Pinpoint the cell where the given text exists, returning its [X, Y] midpoint coordinate. 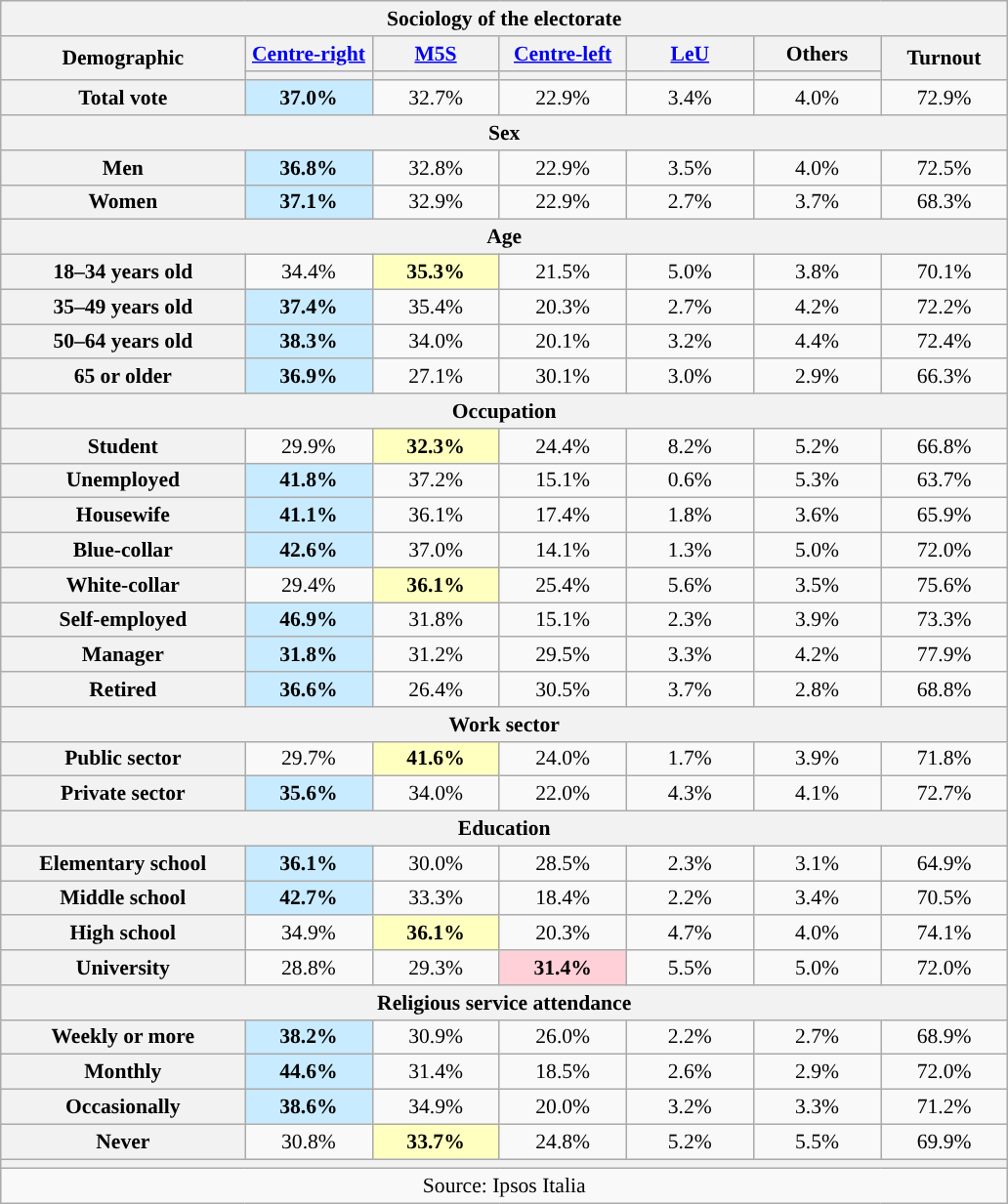
65 or older [123, 377]
Middle school [123, 898]
70.5% [945, 898]
24.0% [563, 759]
36.9% [309, 377]
Source: Ipsos Italia [504, 1186]
Total vote [123, 99]
LeU [690, 54]
Private sector [123, 794]
37.1% [309, 202]
27.1% [436, 377]
Work sector [504, 725]
3.0% [690, 377]
Housewife [123, 516]
29.9% [309, 446]
3.1% [817, 863]
1.7% [690, 759]
Religious service attendance [504, 1003]
36.6% [309, 689]
24.4% [563, 446]
68.9% [945, 1037]
24.8% [563, 1142]
72.7% [945, 794]
Centre-right [309, 54]
14.1% [563, 551]
65.9% [945, 516]
75.6% [945, 585]
Sex [504, 133]
29.3% [436, 968]
Age [504, 237]
Unemployed [123, 480]
Self-employed [123, 620]
30.5% [563, 689]
72.4% [945, 342]
33.7% [436, 1142]
73.3% [945, 620]
32.7% [436, 99]
Manager [123, 655]
30.9% [436, 1037]
5.3% [817, 480]
Student [123, 446]
17.4% [563, 516]
44.6% [309, 1072]
2.8% [817, 689]
35–49 years old [123, 307]
28.8% [309, 968]
Demographic [123, 59]
63.7% [945, 480]
32.8% [436, 168]
50–64 years old [123, 342]
29.4% [309, 585]
Occasionally [123, 1107]
5.6% [690, 585]
25.4% [563, 585]
1.8% [690, 516]
Men [123, 168]
37.4% [309, 307]
72.2% [945, 307]
72.5% [945, 168]
68.3% [945, 202]
High school [123, 934]
30.0% [436, 863]
White-collar [123, 585]
28.5% [563, 863]
64.9% [945, 863]
30.8% [309, 1142]
Blue-collar [123, 551]
Public sector [123, 759]
66.3% [945, 377]
42.6% [309, 551]
38.6% [309, 1107]
26.0% [563, 1037]
38.2% [309, 1037]
Occupation [504, 411]
Women [123, 202]
18.5% [563, 1072]
37.2% [436, 480]
University [123, 968]
M5S [436, 54]
3.8% [817, 272]
31.2% [436, 655]
74.1% [945, 934]
32.3% [436, 446]
35.6% [309, 794]
38.3% [309, 342]
69.9% [945, 1142]
4.7% [690, 934]
42.7% [309, 898]
3.6% [817, 516]
77.9% [945, 655]
26.4% [436, 689]
46.9% [309, 620]
Monthly [123, 1072]
8.2% [690, 446]
2.6% [690, 1072]
4.4% [817, 342]
Turnout [945, 59]
22.0% [563, 794]
34.4% [309, 272]
Retired [123, 689]
Others [817, 54]
1.3% [690, 551]
70.1% [945, 272]
4.3% [690, 794]
41.8% [309, 480]
29.7% [309, 759]
20.1% [563, 342]
36.8% [309, 168]
Never [123, 1142]
41.6% [436, 759]
35.3% [436, 272]
72.9% [945, 99]
18.4% [563, 898]
Centre-left [563, 54]
32.9% [436, 202]
66.8% [945, 446]
71.2% [945, 1107]
30.1% [563, 377]
41.1% [309, 516]
Elementary school [123, 863]
21.5% [563, 272]
18–34 years old [123, 272]
71.8% [945, 759]
Weekly or more [123, 1037]
29.5% [563, 655]
4.1% [817, 794]
33.3% [436, 898]
Education [504, 829]
35.4% [436, 307]
Sociology of the electorate [504, 19]
68.8% [945, 689]
20.0% [563, 1107]
0.6% [690, 480]
